Provide the [x, y] coordinate of the cell's center where the given text is located.  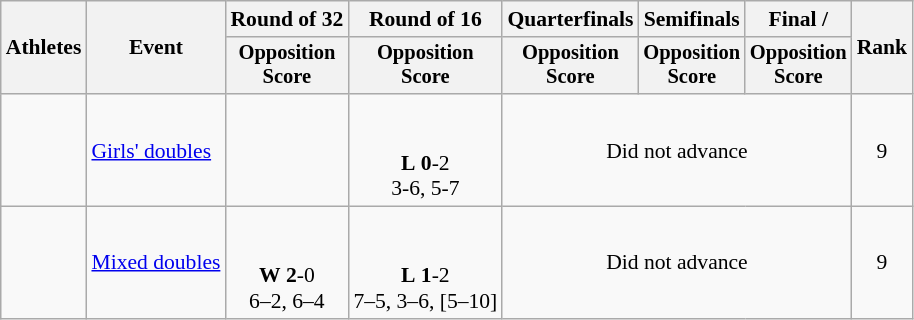
Girls' doubles [156, 150]
Mixed doubles [156, 263]
Round of 32 [286, 19]
Rank [882, 48]
Athletes [44, 48]
Quarterfinals [570, 19]
Semifinals [692, 19]
L 1-2 7–5, 3–6, [5–10] [425, 263]
Event [156, 48]
L 0-2 3-6, 5-7 [425, 150]
Final / [798, 19]
W 2-0 6–2, 6–4 [286, 263]
Round of 16 [425, 19]
